Extract the (X, Y) coordinate from the center of the cell holding the provided text.  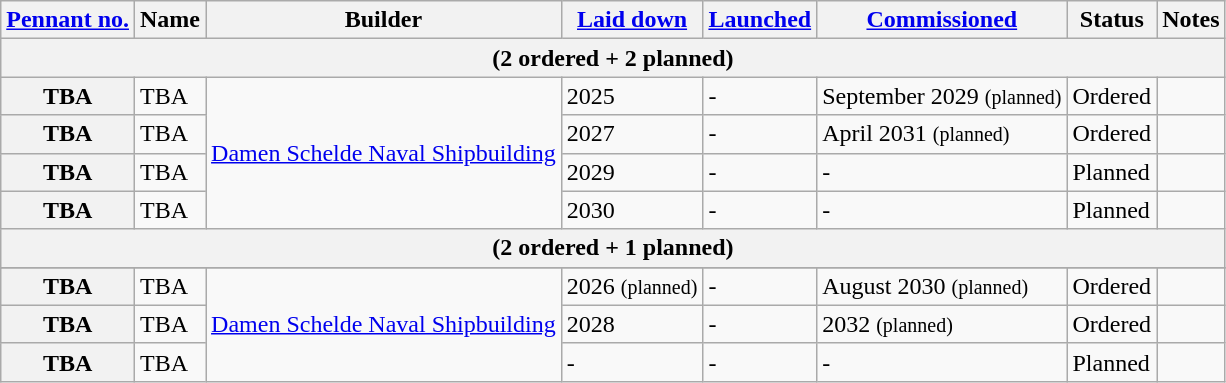
Builder (384, 20)
Status (1112, 20)
Name (170, 20)
2029 (632, 172)
(2 ordered + 1 planned) (613, 248)
Commissioned (942, 20)
Notes (1191, 20)
Pennant no. (68, 20)
2027 (632, 134)
April 2031 (planned) (942, 134)
2030 (632, 210)
2032 (planned) (942, 324)
2026 (planned) (632, 286)
August 2030 (planned) (942, 286)
Laid down (632, 20)
September 2029 (planned) (942, 96)
Launched (760, 20)
(2 ordered + 2 planned) (613, 58)
2028 (632, 324)
2025 (632, 96)
